Locate the cell with the specified text and output its [x, y] center coordinate. 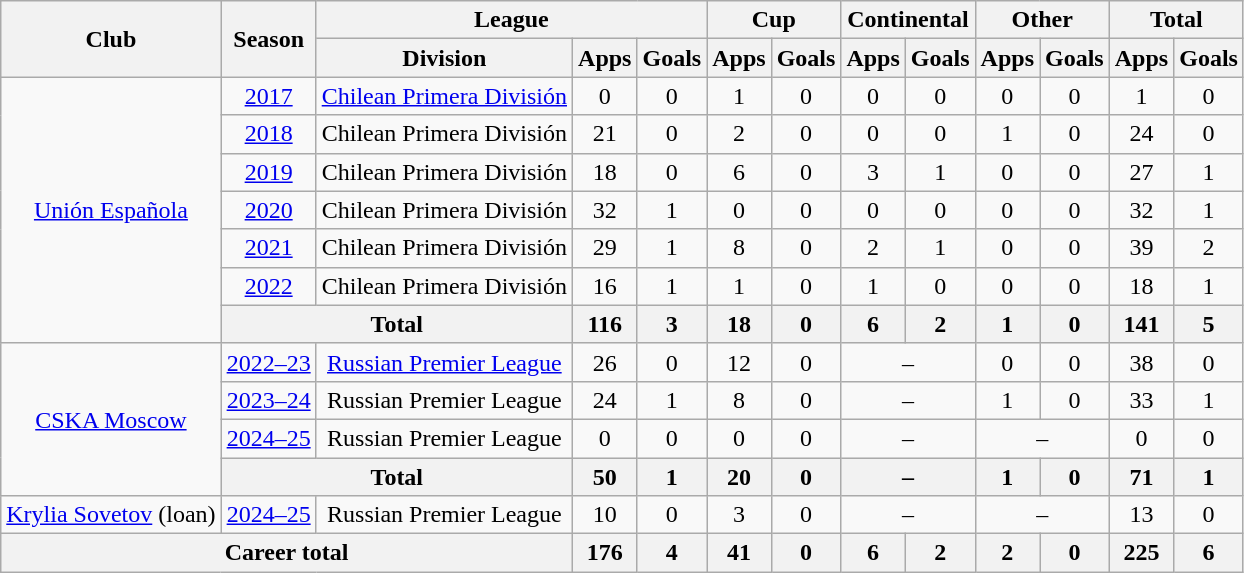
Club [111, 39]
2017 [268, 96]
225 [1141, 553]
41 [739, 553]
38 [1141, 362]
5 [1209, 324]
Season [268, 39]
4 [672, 553]
League [512, 20]
2022–23 [268, 362]
Continental [908, 20]
16 [605, 286]
71 [1141, 477]
20 [739, 477]
2020 [268, 210]
Other [1042, 20]
141 [1141, 324]
2022 [268, 286]
Career total [287, 553]
39 [1141, 248]
CSKA Moscow [111, 419]
2023–24 [268, 400]
176 [605, 553]
13 [1141, 515]
2019 [268, 172]
12 [739, 362]
33 [1141, 400]
Division [444, 58]
29 [605, 248]
21 [605, 134]
Krylia Sovetov (loan) [111, 515]
10 [605, 515]
Unión Española [111, 210]
116 [605, 324]
Cup [774, 20]
2021 [268, 248]
50 [605, 477]
26 [605, 362]
2018 [268, 134]
27 [1141, 172]
